Identify which cell holds the provided text, then report its [x, y] central coordinate. 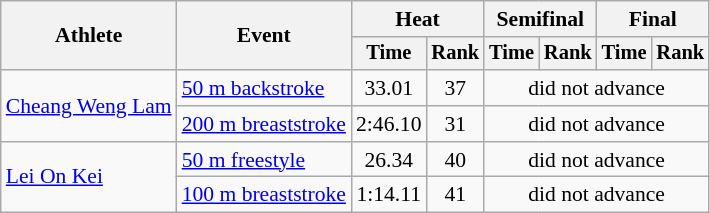
41 [455, 195]
Cheang Weng Lam [89, 106]
Lei On Kei [89, 178]
2:46.10 [388, 124]
Final [653, 19]
Athlete [89, 36]
26.34 [388, 160]
1:14.11 [388, 195]
100 m breaststroke [264, 195]
50 m backstroke [264, 88]
Event [264, 36]
33.01 [388, 88]
50 m freestyle [264, 160]
Semifinal [540, 19]
37 [455, 88]
200 m breaststroke [264, 124]
31 [455, 124]
40 [455, 160]
Heat [418, 19]
